Scan for the cell matching the given text and deliver its [x, y] coordinate at center. 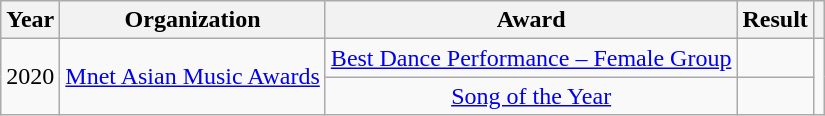
Result [775, 20]
Year [30, 20]
2020 [30, 77]
Award [531, 20]
Organization [193, 20]
Song of the Year [531, 96]
Mnet Asian Music Awards [193, 77]
Best Dance Performance – Female Group [531, 58]
